Provide the [x, y] coordinate of the cell's center where the given text is located.  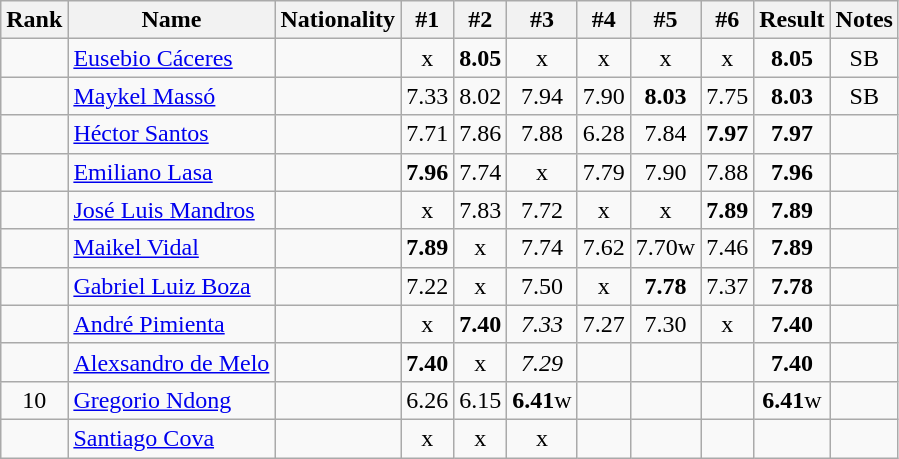
6.26 [428, 400]
#1 [428, 20]
10 [34, 400]
Gregorio Ndong [172, 400]
Rank [34, 20]
Héctor Santos [172, 134]
7.29 [542, 362]
#6 [728, 20]
7.79 [604, 172]
Gabriel Luiz Boza [172, 286]
7.30 [665, 324]
Maikel Vidal [172, 248]
7.83 [480, 210]
7.71 [428, 134]
#3 [542, 20]
Santiago Cova [172, 438]
7.94 [542, 96]
6.28 [604, 134]
7.70w [665, 248]
7.27 [604, 324]
7.50 [542, 286]
Nationality [338, 20]
6.15 [480, 400]
7.37 [728, 286]
#4 [604, 20]
7.72 [542, 210]
Eusebio Cáceres [172, 58]
Alexsandro de Melo [172, 362]
Maykel Massó [172, 96]
André Pimienta [172, 324]
7.84 [665, 134]
7.86 [480, 134]
Name [172, 20]
7.62 [604, 248]
Emiliano Lasa [172, 172]
José Luis Mandros [172, 210]
Result [792, 20]
#5 [665, 20]
7.22 [428, 286]
#2 [480, 20]
7.75 [728, 96]
8.02 [480, 96]
7.46 [728, 248]
Notes [864, 20]
